Output the [x, y] coordinate of the center of the cell containing the given text.  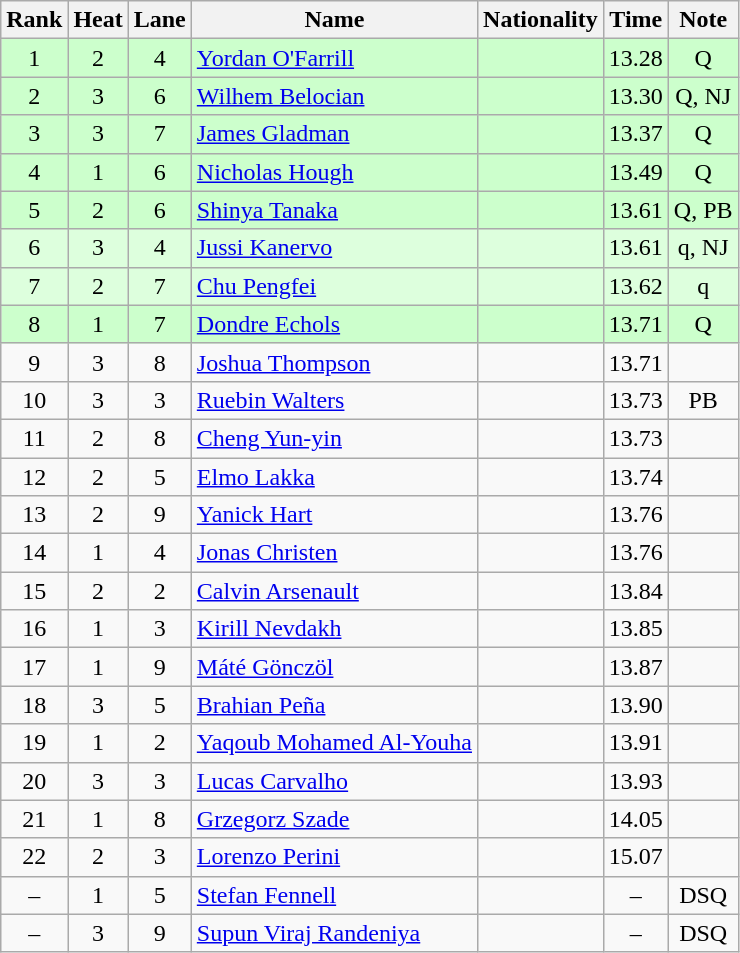
13.84 [636, 591]
Q, NJ [703, 96]
Brahian Peña [334, 705]
Lorenzo Perini [334, 857]
Cheng Yun-yin [334, 438]
Wilhem Belocian [334, 96]
Lane [160, 20]
Ruebin Walters [334, 400]
Elmo Lakka [334, 477]
Name [334, 20]
13.93 [636, 781]
14 [34, 553]
22 [34, 857]
Nationality [541, 20]
15 [34, 591]
21 [34, 819]
Jussi Kanervo [334, 248]
Joshua Thompson [334, 362]
James Gladman [334, 134]
Dondre Echols [334, 324]
Yordan O'Farrill [334, 58]
13 [34, 515]
15.07 [636, 857]
Shinya Tanaka [334, 210]
Lucas Carvalho [334, 781]
13.87 [636, 667]
Chu Pengfei [334, 286]
13.37 [636, 134]
19 [34, 743]
Calvin Arsenault [334, 591]
PB [703, 400]
q [703, 286]
13.74 [636, 477]
Note [703, 20]
Time [636, 20]
13.49 [636, 172]
Stefan Fennell [334, 895]
13.30 [636, 96]
11 [34, 438]
12 [34, 477]
Supun Viraj Randeniya [334, 933]
20 [34, 781]
Heat [98, 20]
Yanick Hart [334, 515]
Máté Gönczöl [334, 667]
10 [34, 400]
Grzegorz Szade [334, 819]
13.28 [636, 58]
13.62 [636, 286]
13.91 [636, 743]
18 [34, 705]
16 [34, 629]
q, NJ [703, 248]
17 [34, 667]
Kirill Nevdakh [334, 629]
13.85 [636, 629]
Yaqoub Mohamed Al-Youha [334, 743]
14.05 [636, 819]
Nicholas Hough [334, 172]
13.90 [636, 705]
Rank [34, 20]
Jonas Christen [334, 553]
Q, PB [703, 210]
